For the text-containing cell, return its midpoint in [X, Y] coordinate format. 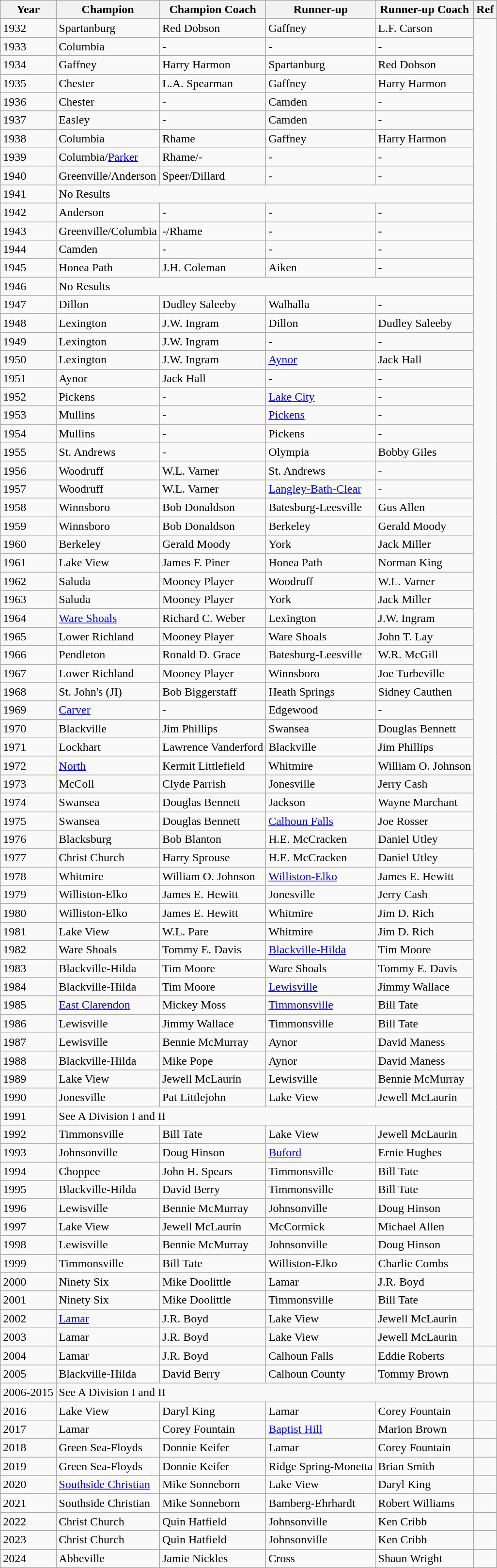
St. John's (JI) [108, 692]
1946 [28, 286]
Anderson [108, 212]
1995 [28, 1190]
1950 [28, 360]
Jamie Nickles [212, 1558]
Aiken [321, 268]
Olympia [321, 452]
John T. Lay [424, 637]
J.H. Coleman [212, 268]
1974 [28, 802]
1987 [28, 1042]
1964 [28, 618]
2000 [28, 1282]
Pendleton [108, 655]
1978 [28, 876]
Mickey Moss [212, 1005]
1986 [28, 1024]
Bob Blanton [212, 839]
1989 [28, 1079]
2018 [28, 1448]
1948 [28, 323]
Edgewood [321, 710]
Buford [321, 1153]
1979 [28, 895]
1966 [28, 655]
McCormick [321, 1226]
2016 [28, 1411]
Calhoun County [321, 1374]
1960 [28, 544]
1970 [28, 729]
Runner-up [321, 10]
Greenville/Columbia [108, 231]
1976 [28, 839]
2022 [28, 1521]
1994 [28, 1171]
Walhalla [321, 305]
-/Rhame [212, 231]
1969 [28, 710]
2019 [28, 1466]
Brian Smith [424, 1466]
1937 [28, 120]
1954 [28, 434]
L.F. Carson [424, 28]
Heath Springs [321, 692]
Charlie Combs [424, 1263]
1993 [28, 1153]
1958 [28, 507]
1971 [28, 747]
Greenville/Anderson [108, 175]
Baptist Hill [321, 1429]
Cross [321, 1558]
Jackson [321, 802]
Rhame [212, 139]
1977 [28, 858]
1968 [28, 692]
1973 [28, 784]
Year [28, 10]
Easley [108, 120]
1962 [28, 581]
1963 [28, 600]
1983 [28, 968]
1944 [28, 249]
1934 [28, 65]
1933 [28, 47]
1961 [28, 563]
1953 [28, 415]
W.R. McGill [424, 655]
Carver [108, 710]
1935 [28, 83]
Ref [485, 10]
Marion Brown [424, 1429]
1997 [28, 1226]
Mike Pope [212, 1060]
1938 [28, 139]
1932 [28, 28]
Runner-up Coach [424, 10]
Pat Littlejohn [212, 1097]
Abbeville [108, 1558]
Tommy Brown [424, 1374]
Bobby Giles [424, 452]
1940 [28, 175]
North [108, 765]
W.L. Pare [212, 931]
Choppee [108, 1171]
1990 [28, 1097]
Lake City [321, 397]
Bamberg-Ehrhardt [321, 1503]
1936 [28, 102]
1952 [28, 397]
Lawrence Vanderford [212, 747]
1965 [28, 637]
Joe Rosser [424, 821]
1957 [28, 489]
2003 [28, 1337]
1945 [28, 268]
1998 [28, 1245]
1956 [28, 470]
1980 [28, 913]
Champion Coach [212, 10]
1981 [28, 931]
Ronald D. Grace [212, 655]
1949 [28, 342]
James F. Piner [212, 563]
1939 [28, 157]
1992 [28, 1134]
Richard C. Weber [212, 618]
2023 [28, 1540]
Gus Allen [424, 507]
2020 [28, 1485]
2021 [28, 1503]
Ridge Spring-Monetta [321, 1466]
1972 [28, 765]
John H. Spears [212, 1171]
Shaun Wright [424, 1558]
1943 [28, 231]
1942 [28, 212]
East Clarendon [108, 1005]
1988 [28, 1060]
Blacksburg [108, 839]
L.A. Spearman [212, 83]
Wayne Marchant [424, 802]
Kermit Littlefield [212, 765]
1941 [28, 194]
Sidney Cauthen [424, 692]
2002 [28, 1319]
2005 [28, 1374]
2004 [28, 1355]
1947 [28, 305]
Columbia/Parker [108, 157]
Michael Allen [424, 1226]
Harry Sprouse [212, 858]
Lockhart [108, 747]
1984 [28, 987]
1991 [28, 1116]
1951 [28, 378]
Champion [108, 10]
1982 [28, 950]
1967 [28, 673]
1999 [28, 1263]
2024 [28, 1558]
Norman King [424, 563]
1996 [28, 1208]
1985 [28, 1005]
Robert Williams [424, 1503]
Joe Turbeville [424, 673]
Langley-Bath-Clear [321, 489]
Bob Biggerstaff [212, 692]
Rhame/- [212, 157]
Ernie Hughes [424, 1153]
Clyde Parrish [212, 784]
1955 [28, 452]
2017 [28, 1429]
Speer/Dillard [212, 175]
1959 [28, 526]
2001 [28, 1300]
1975 [28, 821]
Eddie Roberts [424, 1355]
2006-2015 [28, 1392]
McColl [108, 784]
